Identify which cell holds the provided text, then report its (X, Y) central coordinate. 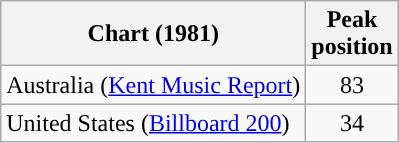
Peakposition (352, 34)
Chart (1981) (154, 34)
United States (Billboard 200) (154, 123)
Australia (Kent Music Report) (154, 85)
34 (352, 123)
83 (352, 85)
